From the cell containing the given text, extract its center point as (x, y) coordinate. 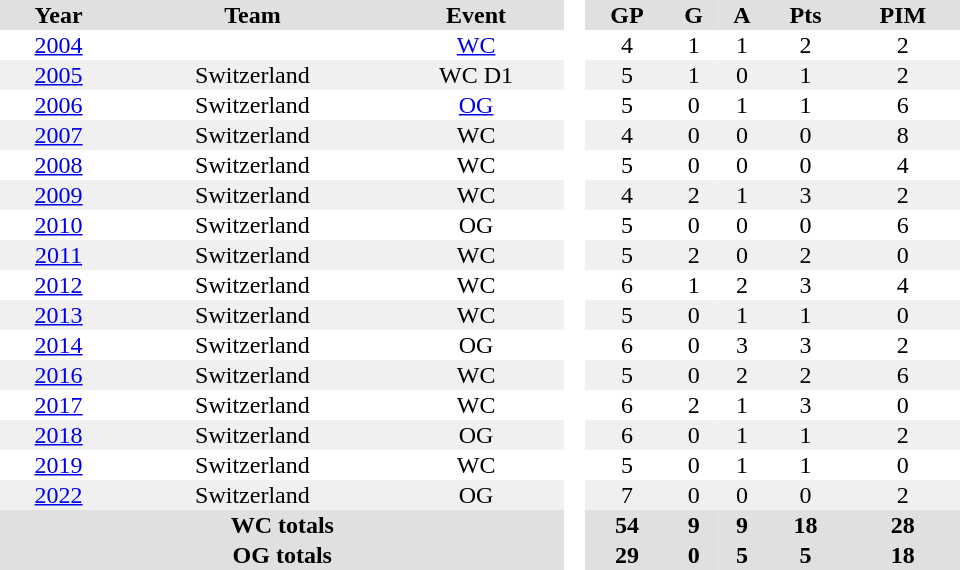
2008 (58, 165)
7 (626, 495)
A (742, 15)
2011 (58, 255)
2007 (58, 135)
Team (252, 15)
2022 (58, 495)
54 (626, 525)
2018 (58, 435)
28 (903, 525)
2016 (58, 375)
2005 (58, 75)
2012 (58, 285)
2004 (58, 45)
OG totals (282, 555)
Pts (805, 15)
G (694, 15)
WC D1 (476, 75)
2013 (58, 315)
Year (58, 15)
8 (903, 135)
2010 (58, 225)
PIM (903, 15)
2019 (58, 465)
WC totals (282, 525)
Event (476, 15)
2006 (58, 105)
GP (626, 15)
29 (626, 555)
2009 (58, 195)
2014 (58, 345)
2017 (58, 405)
